Capture the cell that displays the provided text and extract its [x, y] central coordinate. 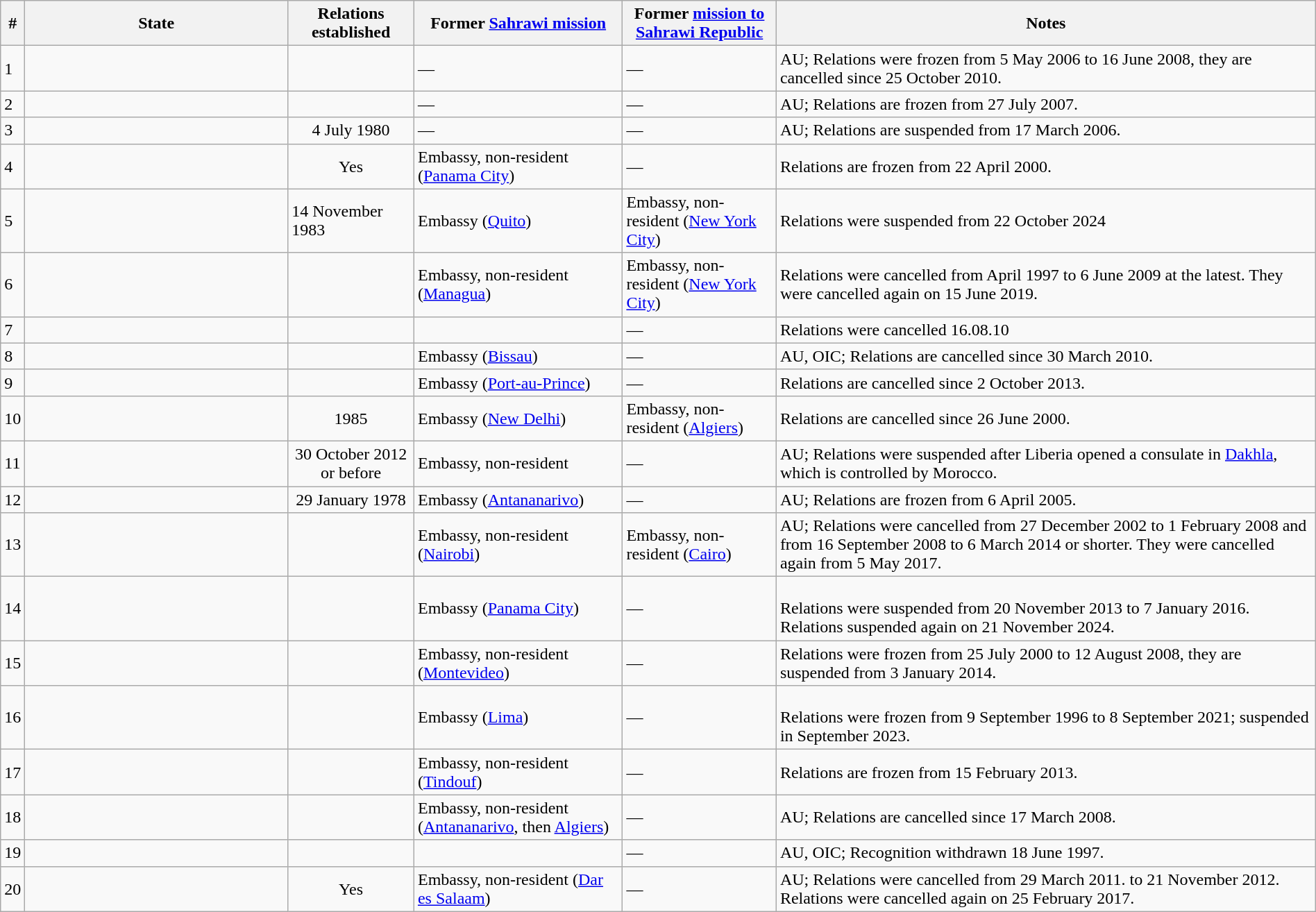
Embassy, non-resident (Montevideo) [518, 664]
4 [12, 167]
Embassy, non-resident (Managua) [518, 285]
Relations are cancelled since 2 October 2013. [1045, 382]
30 October 2012 or before [351, 464]
AU, OIC; Recognition withdrawn 18 June 1997. [1045, 853]
Embassy (Lima) [518, 718]
Relations were suspended from 22 October 2024 [1045, 221]
29 January 1978 [351, 499]
Embassy (Panama City) [518, 609]
Embassy, non-resident (Cairo) [700, 545]
Former mission to Sahrawi Republic [700, 24]
AU; Relations were cancelled from 29 March 2011. to 21 November 2012. Relations were cancelled again on 25 February 2017. [1045, 888]
Relations established [351, 24]
10 [12, 418]
13 [12, 545]
Embassy, non-resident (Panama City) [518, 167]
Former Sahrawi mission [518, 24]
AU; Relations are frozen from 27 July 2007. [1045, 104]
AU; Relations are frozen from 6 April 2005. [1045, 499]
17 [12, 772]
AU; Relations were suspended after Liberia opened a consulate in Dakhla, which is controlled by Morocco. [1045, 464]
Embassy (Antananarivo) [518, 499]
1 [12, 68]
Embassy (New Delhi) [518, 418]
Relations were suspended from 20 November 2013 to 7 January 2016. Relations suspended again on 21 November 2024. [1045, 609]
12 [12, 499]
AU; Relations were frozen from 5 May 2006 to 16 June 2008, they are cancelled since 25 October 2010. [1045, 68]
Embassy, non-resident (Nairobi) [518, 545]
Relations were cancelled 16.08.10 [1045, 330]
Embassy (Bissau) [518, 356]
Embassy, non-resident (Dar es Salaam) [518, 888]
11 [12, 464]
9 [12, 382]
4 July 1980 [351, 130]
14 November 1983 [351, 221]
Embassy, non-resident (Tindouf) [518, 772]
15 [12, 664]
8 [12, 356]
# [12, 24]
2 [12, 104]
Relations are cancelled since 26 June 2000. [1045, 418]
AU, OIC; Relations are cancelled since 30 March 2010. [1045, 356]
20 [12, 888]
Embassy, non-resident [518, 464]
Embassy, non-resident (Antananarivo, then Algiers) [518, 818]
Relations were cancelled from April 1997 to 6 June 2009 at the latest. They were cancelled again on 15 June 2019. [1045, 285]
Embassy, non-resident (Algiers) [700, 418]
Notes [1045, 24]
7 [12, 330]
5 [12, 221]
Relations were frozen from 9 September 1996 to 8 September 2021; suspended in September 2023. [1045, 718]
Embassy (Port-au-Prince) [518, 382]
AU; Relations are cancelled since 17 March 2008. [1045, 818]
Relations are frozen from 15 February 2013. [1045, 772]
18 [12, 818]
3 [12, 130]
State [157, 24]
14 [12, 609]
Relations are frozen from 22 April 2000. [1045, 167]
1985 [351, 418]
6 [12, 285]
Embassy (Quito) [518, 221]
AU; Relations are suspended from 17 March 2006. [1045, 130]
Relations were frozen from 25 July 2000 to 12 August 2008, they are suspended from 3 January 2014. [1045, 664]
16 [12, 718]
19 [12, 853]
